Extract the [x, y] coordinate from the center of the cell holding the provided text.  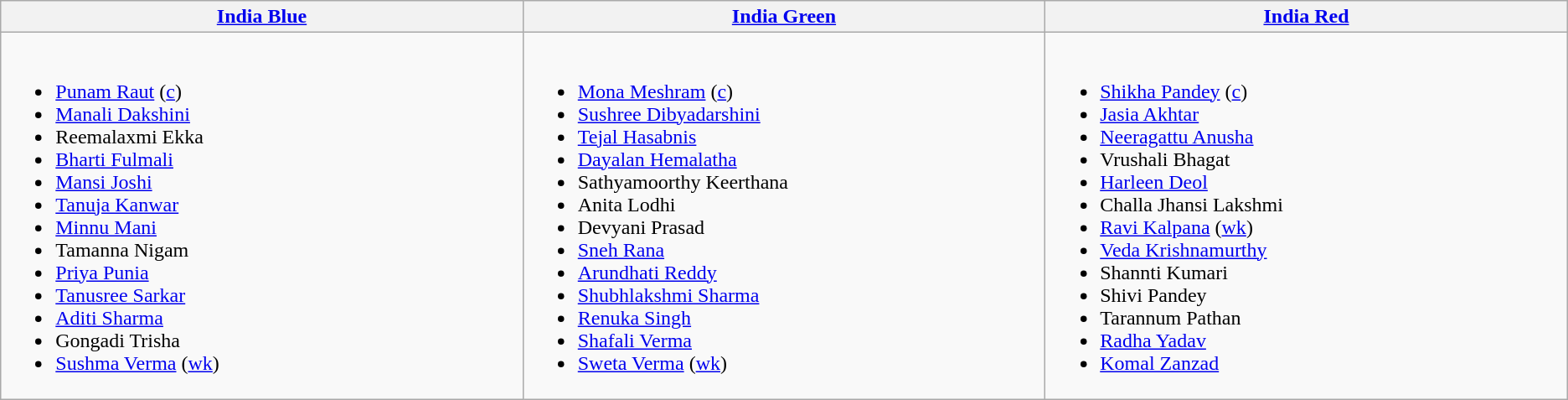
India Blue [261, 17]
India Red [1307, 17]
India Green [784, 17]
